Pinpoint the cell where the given text exists, returning its [x, y] midpoint coordinate. 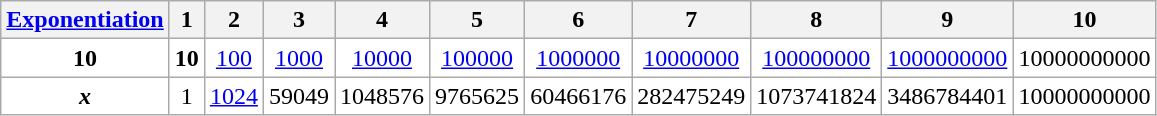
4 [382, 20]
1000000000 [948, 58]
282475249 [692, 96]
9 [948, 20]
Exponentiation [86, 20]
5 [478, 20]
100000 [478, 58]
9765625 [478, 96]
1000 [298, 58]
3486784401 [948, 96]
8 [816, 20]
100 [234, 58]
10000000 [692, 58]
6 [578, 20]
100000000 [816, 58]
1048576 [382, 96]
1024 [234, 96]
3 [298, 20]
60466176 [578, 96]
2 [234, 20]
1073741824 [816, 96]
59049 [298, 96]
1000000 [578, 58]
7 [692, 20]
x [86, 96]
10000 [382, 58]
